Provide the (X, Y) coordinate of the cell's center where the given text is located.  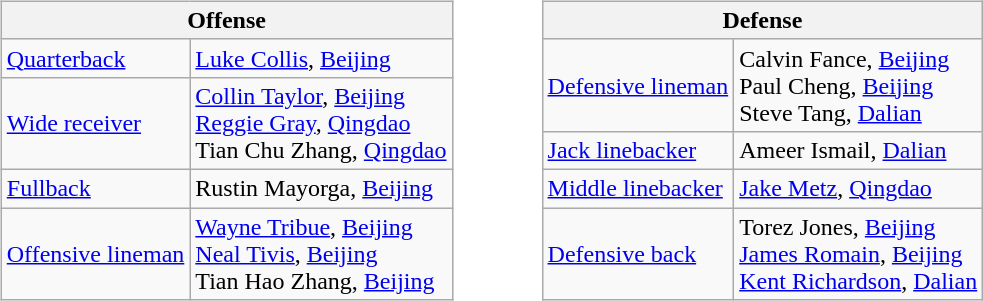
Offense (226, 20)
Wide receiver (96, 123)
Defensive lineman (638, 85)
Jack linebacker (638, 150)
Collin Taylor, BeijingReggie Gray, QingdaoTian Chu Zhang, Qingdao (321, 123)
Rustin Mayorga, Beijing (321, 188)
Quarterback (96, 58)
Defensive back (638, 254)
Middle linebacker (638, 188)
Calvin Fance, BeijingPaul Cheng, BeijingSteve Tang, Dalian (858, 85)
Fullback (96, 188)
Jake Metz, Qingdao (858, 188)
Wayne Tribue, BeijingNeal Tivis, BeijingTian Hao Zhang, Beijing (321, 254)
Ameer Ismail, Dalian (858, 150)
Torez Jones, BeijingJames Romain, BeijingKent Richardson, Dalian (858, 254)
Luke Collis, Beijing (321, 58)
Defense (762, 20)
Offensive lineman (96, 254)
